Locate the cell with the specified text and output its [X, Y] center coordinate. 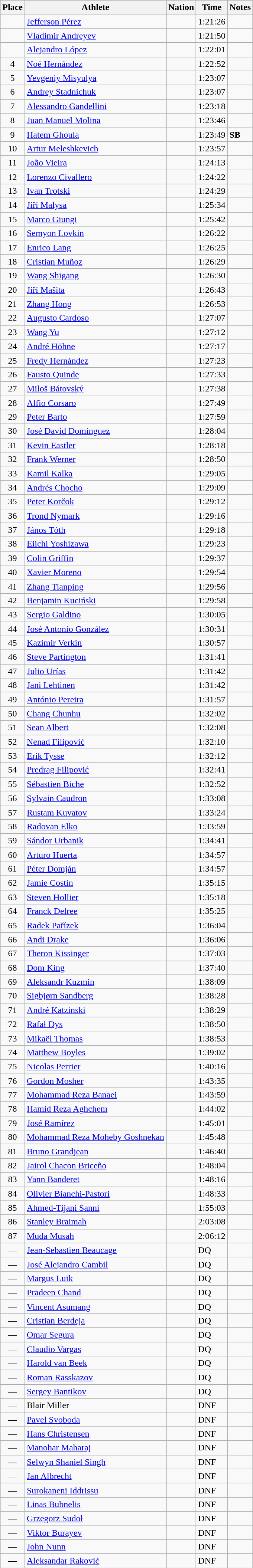
1:30:05 [212, 614]
74 [13, 1052]
Enrico Lang [95, 247]
John Nunn [95, 1547]
Ahmed-Tijani Sanni [95, 1208]
1:36:06 [212, 939]
Andi Drake [95, 939]
Theron Kissinger [95, 954]
24 [13, 346]
1:33:59 [212, 826]
Radovan Elko [95, 826]
Eiichi Yoshizawa [95, 544]
21 [13, 304]
Xavier Moreno [95, 572]
1:27:12 [212, 332]
71 [13, 1010]
Colin Griffin [95, 558]
1:55:03 [212, 1208]
27 [13, 388]
1:27:59 [212, 417]
Trond Nymark [95, 516]
64 [13, 911]
Grzegorz Sudoł [95, 1518]
José Antonio González [95, 629]
67 [13, 954]
Alfio Corsaro [95, 403]
Jamie Costin [95, 883]
55 [13, 784]
1:32:10 [212, 742]
János Tóth [95, 530]
1:28:18 [212, 445]
Arturo Huerta [95, 854]
80 [13, 1137]
Cristian Berdeja [95, 1321]
1:38:53 [212, 1038]
Sylvain Caudron [95, 798]
Mohammad Reza Moheby Goshnekan [95, 1137]
47 [13, 671]
29 [13, 417]
Sergey Bantikov [95, 1391]
43 [13, 614]
23 [13, 332]
66 [13, 939]
Wang Shigang [95, 276]
1:29:18 [212, 530]
Time [212, 7]
Jean-Sebastien Beaucage [95, 1250]
João Vieira [95, 163]
53 [13, 756]
1:29:58 [212, 600]
58 [13, 826]
Juan Manuel Molina [95, 120]
1:43:59 [212, 1095]
31 [13, 445]
39 [13, 558]
Marco Giungi [95, 219]
Fausto Quinde [95, 374]
1:38:29 [212, 1010]
1:37:03 [212, 954]
Athlete [95, 7]
Alejandro López [95, 50]
Sébastien Biche [95, 784]
Wang Yu [95, 332]
1:27:38 [212, 388]
1:34:41 [212, 840]
1:27:23 [212, 360]
Peter Korčok [95, 502]
Margus Luik [95, 1278]
25 [13, 360]
79 [13, 1123]
1:40:16 [212, 1066]
Vladimir Andreyev [95, 36]
Pradeep Chand [95, 1292]
André Höhne [95, 346]
69 [13, 982]
Erik Tysse [95, 756]
Zhang Tianping [95, 586]
7 [13, 106]
Sándor Urbanik [95, 840]
77 [13, 1095]
48 [13, 685]
Miloš Bátovský [95, 388]
2:06:12 [212, 1236]
Nation [181, 7]
15 [13, 219]
30 [13, 431]
Predrag Filipović [95, 770]
Hatem Ghoula [95, 134]
Rustam Kuvatov [95, 812]
Andrés Chocho [95, 488]
Augusto Cardoso [95, 318]
12 [13, 177]
70 [13, 996]
1:22:01 [212, 50]
Noé Hernández [95, 64]
72 [13, 1024]
32 [13, 459]
Artur Meleshkevich [95, 148]
26 [13, 374]
Péter Domján [95, 869]
1:44:02 [212, 1109]
1:31:57 [212, 699]
1:29:09 [212, 488]
33 [13, 473]
1:48:04 [212, 1165]
18 [13, 262]
Muda Musah [95, 1236]
1:46:40 [212, 1151]
Andrey Stadnichuk [95, 92]
Gordon Mosher [95, 1081]
1:32:12 [212, 756]
19 [13, 276]
1:23:57 [212, 148]
Nenad Filipović [95, 742]
1:29:12 [212, 502]
86 [13, 1222]
Semyon Lovkin [95, 233]
Hamid Reza Aghchem [95, 1109]
Jani Lehtinen [95, 685]
75 [13, 1066]
1:28:04 [212, 431]
1:37:40 [212, 968]
Benjamin Kuciński [95, 600]
Kazimir Verkin [95, 643]
1:29:16 [212, 516]
1:27:33 [212, 374]
1:29:54 [212, 572]
1:27:07 [212, 318]
76 [13, 1081]
1:23:49 [212, 134]
Harold van Beek [95, 1363]
Roman Rasskazov [95, 1377]
84 [13, 1194]
34 [13, 488]
1:35:15 [212, 883]
63 [13, 897]
82 [13, 1165]
Jairol Chacon Briceño [95, 1165]
Cristian Muñoz [95, 262]
1:30:57 [212, 643]
36 [13, 516]
1:28:50 [212, 459]
1:29:56 [212, 586]
Franck Delree [95, 911]
Kevin Eastler [95, 445]
1:26:53 [212, 304]
14 [13, 205]
54 [13, 770]
Rafał Dys [95, 1024]
1:31:41 [212, 657]
8 [13, 120]
1:22:52 [212, 64]
José Ramírez [95, 1123]
Claudio Vargas [95, 1349]
65 [13, 925]
Sean Albert [95, 728]
83 [13, 1180]
6 [13, 92]
1:26:25 [212, 247]
1:25:34 [212, 205]
Notes [240, 7]
4 [13, 64]
16 [13, 233]
42 [13, 600]
Selwyn Shaniel Singh [95, 1462]
Blair Miller [95, 1405]
1:26:43 [212, 290]
1:38:28 [212, 996]
Pavel Svoboda [95, 1420]
Jiří Mašita [95, 290]
28 [13, 403]
Nicolas Perrier [95, 1066]
Radek Pařízek [95, 925]
11 [13, 163]
Alessandro Gandellini [95, 106]
87 [13, 1236]
Sergio Galdino [95, 614]
46 [13, 657]
62 [13, 883]
1:32:52 [212, 784]
Chang Chunhu [95, 714]
68 [13, 968]
51 [13, 728]
1:32:41 [212, 770]
37 [13, 530]
1:23:18 [212, 106]
1:35:25 [212, 911]
52 [13, 742]
Aleksandar Raković [95, 1561]
Manohar Maharaj [95, 1448]
1:27:49 [212, 403]
Hans Christensen [95, 1434]
61 [13, 869]
22 [13, 318]
38 [13, 544]
Zhang Hong [95, 304]
1:21:50 [212, 36]
1:26:30 [212, 276]
17 [13, 247]
Sigbjørn Sandberg [95, 996]
Yann Banderet [95, 1180]
Dom King [95, 968]
57 [13, 812]
1:33:08 [212, 798]
50 [13, 714]
Mohammad Reza Banaei [95, 1095]
20 [13, 290]
41 [13, 586]
Jiří Malysa [95, 205]
Surokaneni Iddrissu [95, 1490]
1:26:22 [212, 233]
60 [13, 854]
1:48:16 [212, 1180]
Olivier Bianchi-Pastori [95, 1194]
Viktor Burayev [95, 1533]
Peter Barto [95, 417]
António Pereira [95, 699]
Kamil Kalka [95, 473]
1:35:18 [212, 897]
1:30:31 [212, 629]
Ivan Trotski [95, 191]
1:25:42 [212, 219]
Frank Werner [95, 459]
1:29:37 [212, 558]
9 [13, 134]
Linas Bubnelis [95, 1504]
Aleksandr Kuzmin [95, 982]
1:24:22 [212, 177]
Steven Hollier [95, 897]
Yevgeniy Misyulya [95, 78]
Vincent Asumang [95, 1306]
SB [240, 134]
49 [13, 699]
1:45:01 [212, 1123]
10 [13, 148]
1:29:23 [212, 544]
André Katzinski [95, 1010]
45 [13, 643]
1:43:35 [212, 1081]
85 [13, 1208]
13 [13, 191]
Bruno Grandjean [95, 1151]
5 [13, 78]
Matthew Boyles [95, 1052]
Jan Albrecht [95, 1476]
59 [13, 840]
81 [13, 1151]
78 [13, 1109]
40 [13, 572]
1:26:29 [212, 262]
Steve Partington [95, 657]
Mikaël Thomas [95, 1038]
1:32:02 [212, 714]
José David Domínguez [95, 431]
2:03:08 [212, 1222]
Omar Segura [95, 1335]
1:45:48 [212, 1137]
1:38:50 [212, 1024]
1:24:29 [212, 191]
44 [13, 629]
1:32:08 [212, 728]
1:48:33 [212, 1194]
1:24:13 [212, 163]
José Alejandro Cambil [95, 1264]
Fredy Hernández [95, 360]
56 [13, 798]
35 [13, 502]
Julio Urías [95, 671]
73 [13, 1038]
1:38:09 [212, 982]
1:39:02 [212, 1052]
Place [13, 7]
1:21:26 [212, 22]
Stanley Braimah [95, 1222]
1:23:46 [212, 120]
Lorenzo Civallero [95, 177]
1:29:05 [212, 473]
1:33:24 [212, 812]
1:27:17 [212, 346]
Jefferson Pérez [95, 22]
1:36:04 [212, 925]
